Capture the cell that displays the provided text and extract its [x, y] central coordinate. 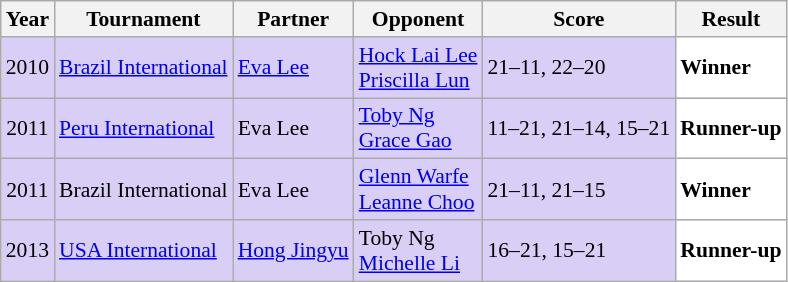
Tournament [144, 19]
Toby Ng Michelle Li [418, 250]
Score [578, 19]
Hong Jingyu [294, 250]
USA International [144, 250]
21–11, 22–20 [578, 68]
Peru International [144, 128]
21–11, 21–15 [578, 190]
11–21, 21–14, 15–21 [578, 128]
Glenn Warfe Leanne Choo [418, 190]
Hock Lai Lee Priscilla Lun [418, 68]
Year [28, 19]
2010 [28, 68]
16–21, 15–21 [578, 250]
Partner [294, 19]
Toby Ng Grace Gao [418, 128]
Result [730, 19]
2013 [28, 250]
Opponent [418, 19]
